Return the (x, y) coordinate for the center point of the cell that contains the specified text.  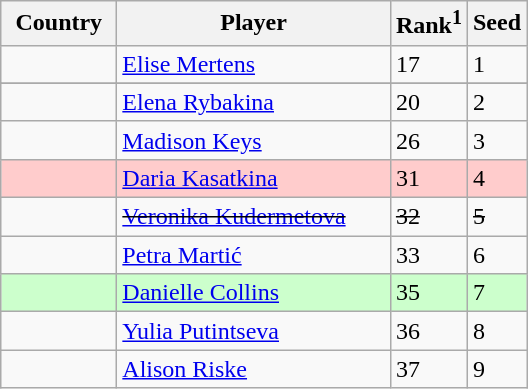
Madison Keys (254, 140)
Elise Mertens (254, 64)
Alison Riske (254, 369)
5 (496, 217)
Elena Rybakina (254, 102)
26 (428, 140)
Rank1 (428, 24)
Daria Kasatkina (254, 178)
6 (496, 255)
Country (59, 24)
Seed (496, 24)
Player (254, 24)
1 (496, 64)
36 (428, 331)
32 (428, 217)
Veronika Kudermetova (254, 217)
37 (428, 369)
Yulia Putintseva (254, 331)
4 (496, 178)
2 (496, 102)
17 (428, 64)
3 (496, 140)
8 (496, 331)
35 (428, 293)
9 (496, 369)
Petra Martić (254, 255)
31 (428, 178)
20 (428, 102)
7 (496, 293)
Danielle Collins (254, 293)
33 (428, 255)
